Return the [x, y] coordinate for the center point of the cell that contains the specified text.  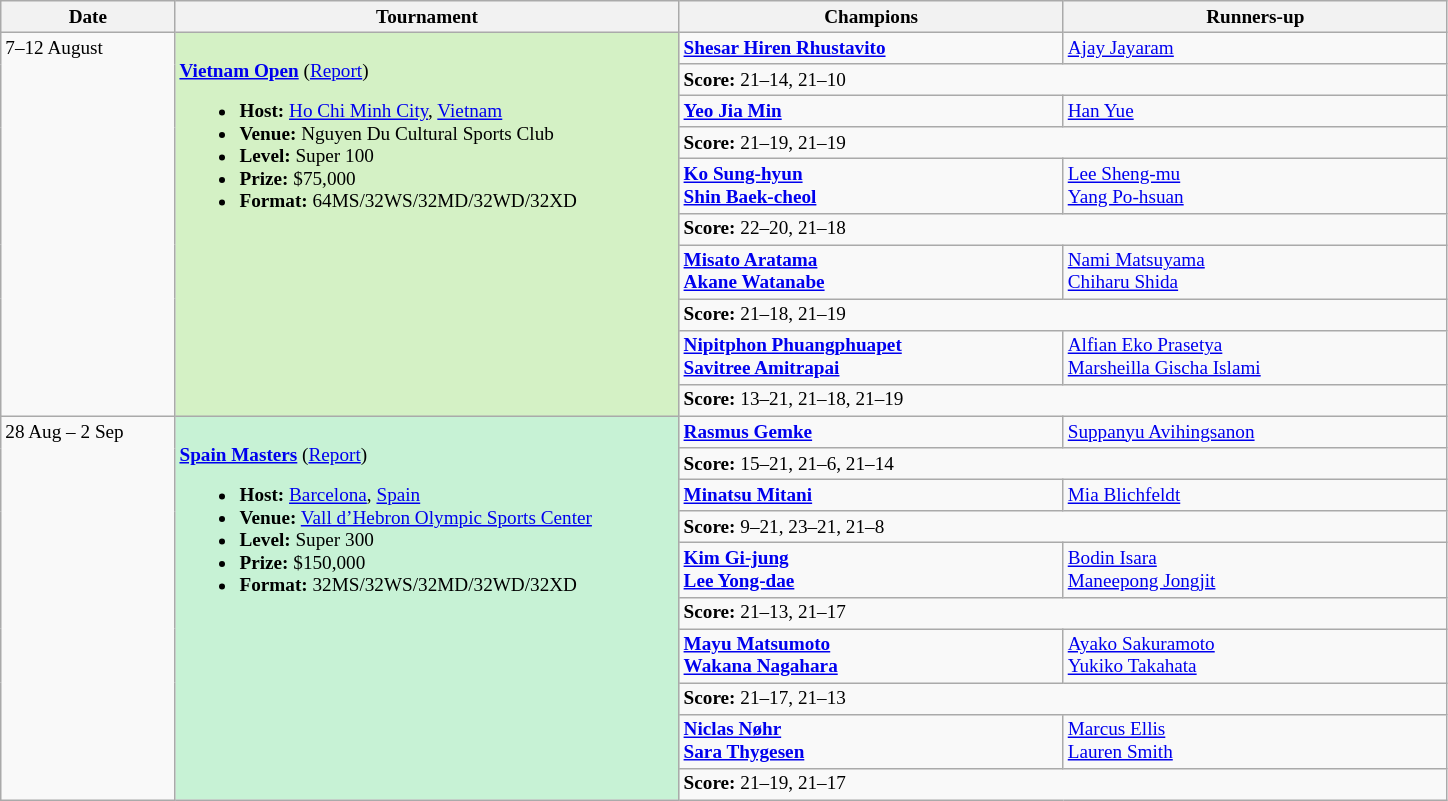
Ayako Sakuramoto Yukiko Takahata [1255, 655]
Misato Aratama Akane Watanabe [871, 272]
Score: 21–18, 21–19 [1063, 315]
Minatsu Mitani [871, 495]
Lee Sheng-mu Yang Po-hsuan [1255, 186]
Suppanyu Avihingsanon [1255, 432]
Score: 22–20, 21–18 [1063, 229]
Han Yue [1255, 111]
Score: 21–14, 21–10 [1063, 80]
Shesar Hiren Rhustavito [871, 48]
Mia Blichfeldt [1255, 495]
Nami Matsuyama Chiharu Shida [1255, 272]
Date [88, 17]
Score: 21–19, 21–17 [1063, 784]
28 Aug – 2 Sep [88, 608]
Mayu Matsumoto Wakana Nagahara [871, 655]
Score: 21–13, 21–17 [1063, 613]
Kim Gi-jung Lee Yong-dae [871, 570]
Champions [871, 17]
Score: 13–21, 21–18, 21–19 [1063, 400]
Spain Masters (Report)Host: Barcelona, SpainVenue: Vall d’Hebron Olympic Sports CenterLevel: Super 300Prize: $150,000Format: 32MS/32WS/32MD/32WD/32XD [427, 608]
Marcus Ellis Lauren Smith [1255, 741]
Tournament [427, 17]
Score: 9–21, 23–21, 21–8 [1063, 527]
Score: 21–17, 21–13 [1063, 699]
Score: 21–19, 21–19 [1063, 143]
Niclas Nøhr Sara Thygesen [871, 741]
Rasmus Gemke [871, 432]
Ko Sung-hyun Shin Baek-cheol [871, 186]
7–12 August [88, 224]
Nipitphon Phuangphuapet Savitree Amitrapai [871, 357]
Alfian Eko Prasetya Marsheilla Gischa Islami [1255, 357]
Ajay Jayaram [1255, 48]
Yeo Jia Min [871, 111]
Score: 15–21, 21–6, 21–14 [1063, 464]
Bodin Isara Maneepong Jongjit [1255, 570]
Runners-up [1255, 17]
